Locate the cell with the specified text and output its (x, y) center coordinate. 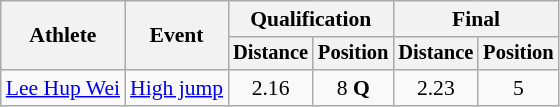
Event (176, 36)
Qualification (310, 19)
Lee Hup Wei (63, 88)
5 (518, 88)
2.16 (270, 88)
Athlete (63, 36)
2.23 (436, 88)
High jump (176, 88)
8 Q (353, 88)
Final (476, 19)
